Capture the cell that displays the provided text and extract its (X, Y) central coordinate. 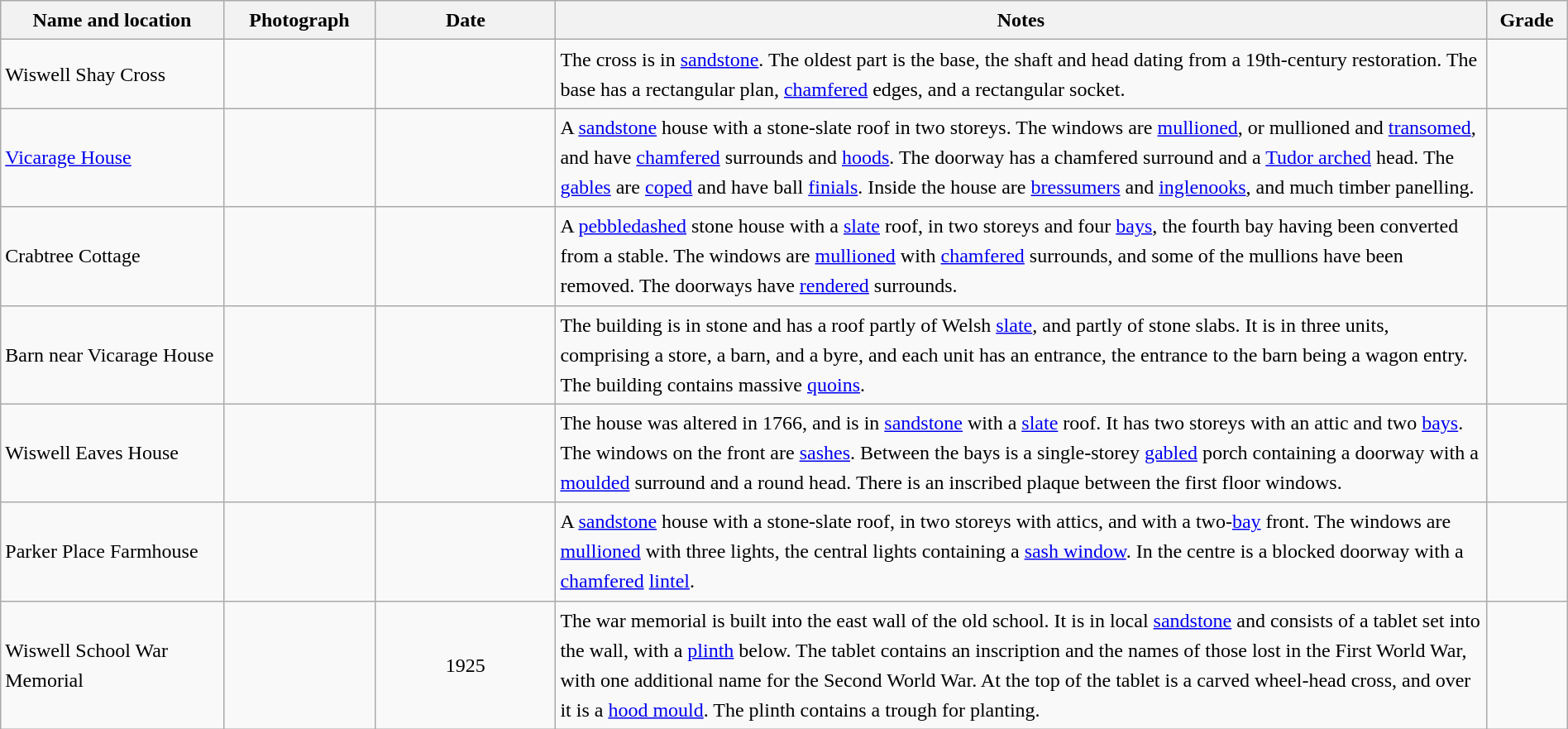
Barn near Vicarage House (112, 354)
Date (466, 20)
Parker Place Farmhouse (112, 551)
Grade (1527, 20)
Photograph (299, 20)
Notes (1021, 20)
Vicarage House (112, 157)
Wiswell School War Memorial (112, 665)
1925 (466, 665)
Name and location (112, 20)
Crabtree Cottage (112, 257)
Wiswell Shay Cross (112, 74)
Wiswell Eaves House (112, 453)
